Return the (X, Y) coordinate for the center point of the cell that contains the specified text.  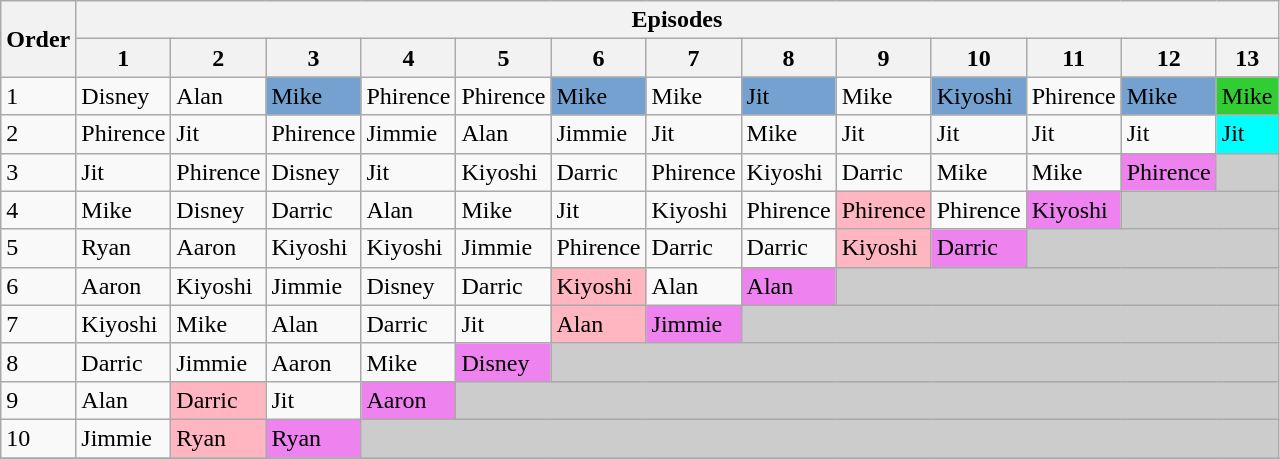
13 (1247, 58)
Episodes (677, 20)
Order (38, 39)
11 (1074, 58)
12 (1168, 58)
